Locate the cell with the specified text and output its [x, y] center coordinate. 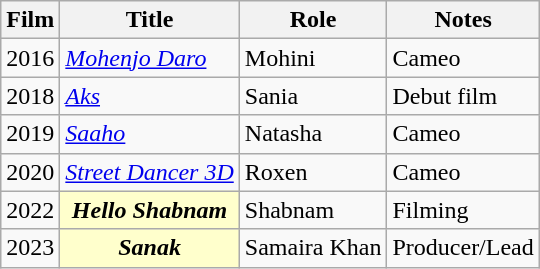
2016 [30, 58]
Roxen [313, 172]
Mohini [313, 58]
Street Dancer 3D [150, 172]
Film [30, 20]
2018 [30, 96]
Sanak [150, 248]
2019 [30, 134]
Title [150, 20]
2022 [30, 210]
Shabnam [313, 210]
Debut film [463, 96]
2023 [30, 248]
Aks [150, 96]
Notes [463, 20]
Role [313, 20]
Sania [313, 96]
Hello Shabnam [150, 210]
Producer/Lead [463, 248]
Mohenjo Daro [150, 58]
Natasha [313, 134]
2020 [30, 172]
Saaho [150, 134]
Filming [463, 210]
Samaira Khan [313, 248]
